Determine the (X, Y) coordinate at the center of the cell enclosing the given text.  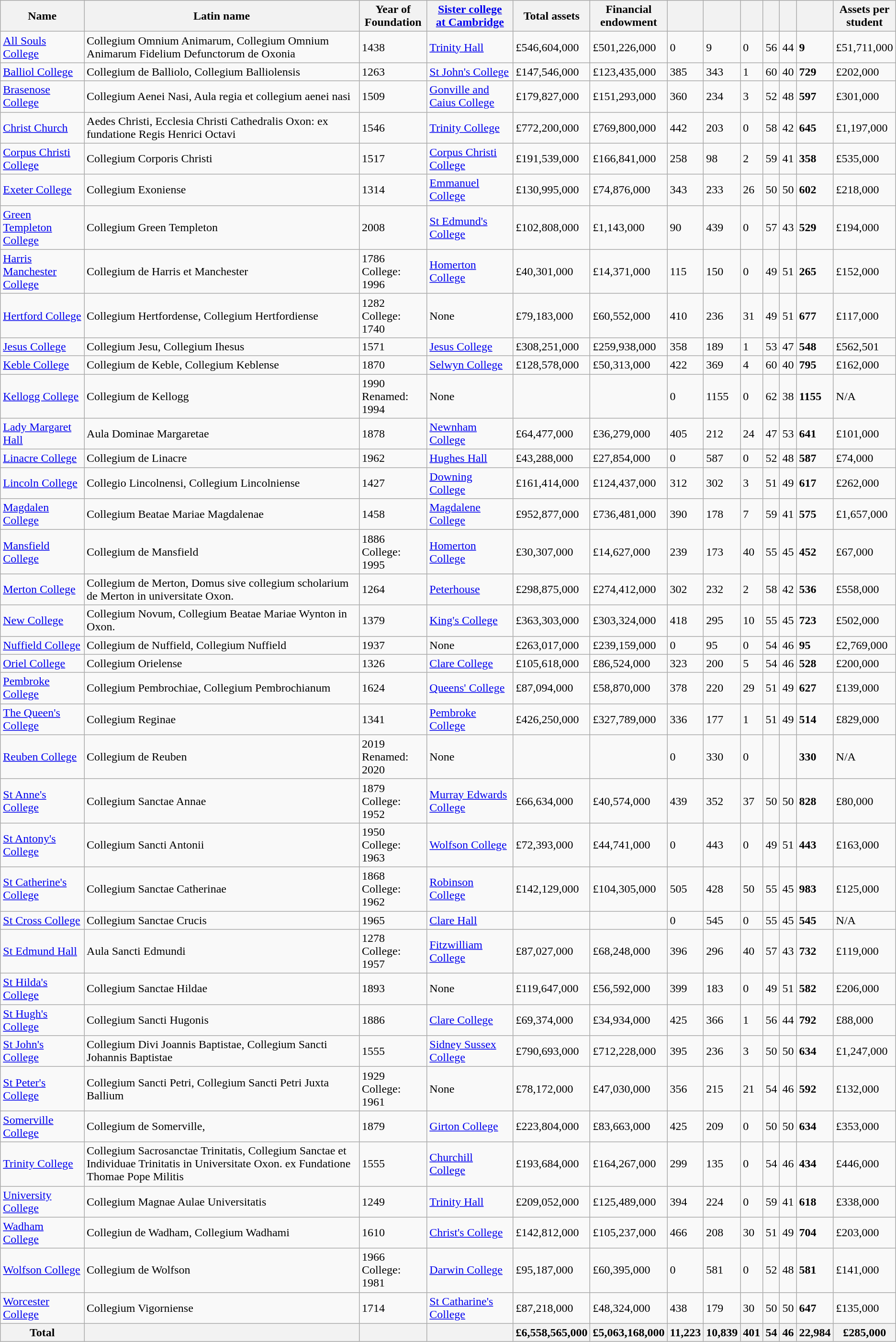
641 (815, 434)
Christ's College (470, 1233)
£2,769,000 (864, 645)
729 (815, 72)
258 (685, 159)
11,223 (685, 1332)
£83,663,000 (629, 1127)
£74,876,000 (629, 190)
Oriel College (42, 663)
378 (685, 688)
401 (751, 1332)
299 (685, 1164)
Aula Sancti Edmundi (222, 951)
1886College: 1995 (393, 552)
Keble College (42, 365)
Newnham College (470, 434)
200 (722, 663)
£301,000 (864, 97)
£327,789,000 (629, 719)
296 (722, 951)
£43,288,000 (551, 459)
Collegium Sanctae Hildae (222, 989)
£426,250,000 (551, 719)
592 (815, 1089)
Collegium Novum, Collegium Beatae Mariae Wynton in Oxon. (222, 620)
178 (722, 514)
£736,481,000 (629, 514)
1990Renamed: 1994 (393, 396)
983 (815, 889)
1878 (393, 434)
£338,000 (864, 1201)
£125,489,000 (629, 1201)
Collegium Sanctae Crucis (222, 920)
627 (815, 688)
1546 (393, 127)
428 (722, 889)
1282College: 1740 (393, 315)
£27,854,000 (629, 459)
Collegium Vigorniense (222, 1308)
224 (722, 1201)
£161,414,000 (551, 483)
£87,094,000 (551, 688)
Year ofFoundation (393, 16)
Worcester College (42, 1308)
1379 (393, 620)
Girton College (470, 1127)
Collegium Sanctae Annae (222, 801)
90 (685, 227)
62 (772, 396)
2019Renamed: 2020 (393, 757)
Selwyn College (470, 365)
434 (815, 1164)
£353,000 (864, 1127)
Collegium de Wolfson (222, 1270)
602 (815, 190)
£40,301,000 (551, 271)
£1,657,000 (864, 514)
203 (722, 127)
£446,000 (864, 1164)
Nuffield College (42, 645)
2008 (393, 227)
Mansfield College (42, 552)
732 (815, 951)
183 (722, 989)
31 (751, 315)
Collegium Sancti Petri, Collegium Sancti Petri Juxta Ballium (222, 1089)
£34,934,000 (629, 1020)
795 (815, 365)
1438 (393, 47)
Collegium de Merton, Domus sive collegium scholarium de Merton in universitate Oxon. (222, 590)
Collegium de Balliolo, Collegium Balliolensis (222, 72)
£88,000 (864, 1020)
Queens' College (470, 688)
Emmanuel College (470, 190)
£95,187,000 (551, 1270)
Collegium Orielense (222, 663)
£69,374,000 (551, 1020)
£128,578,000 (551, 365)
1610 (393, 1233)
Balliol College (42, 72)
Collegium de Reuben (222, 757)
575 (815, 514)
£105,237,000 (629, 1233)
617 (815, 483)
Reuben College (42, 757)
£308,251,000 (551, 347)
King's College (470, 620)
10,839 (722, 1332)
New College (42, 620)
£147,546,000 (551, 72)
Churchill College (470, 1164)
Collegium Divi Joannis Baptistae, Collegium Sancti Johannis Baptistae (222, 1051)
£139,000 (864, 688)
£501,226,000 (629, 47)
£829,000 (864, 719)
£209,052,000 (551, 1201)
Lincoln College (42, 483)
1879 (393, 1127)
£30,307,000 (551, 552)
150 (722, 271)
£502,000 (864, 620)
St Peter's College (42, 1089)
Exeter College (42, 190)
£142,812,000 (551, 1233)
£223,804,000 (551, 1127)
Sister collegeat Cambridge (470, 16)
215 (722, 1089)
£1,247,000 (864, 1051)
1786College: 1996 (393, 271)
Collegium Sancti Hugonis (222, 1020)
£64,477,000 (551, 434)
£179,827,000 (551, 97)
Somerville College (42, 1127)
1950College: 1963 (393, 845)
St Anne's College (42, 801)
37 (751, 801)
1966College: 1981 (393, 1270)
29 (751, 688)
1886 (393, 1020)
528 (815, 663)
£51,711,000 (864, 47)
220 (722, 688)
£125,000 (864, 889)
Clare Hall (470, 920)
Financialendowment (629, 16)
98 (722, 159)
21 (751, 1089)
1714 (393, 1308)
£130,995,000 (551, 190)
1870 (393, 365)
Harris Manchester College (42, 271)
£239,159,000 (629, 645)
£79,183,000 (551, 315)
£152,000 (864, 271)
Collegium Beatae Mariae Magdalenae (222, 514)
£535,000 (864, 159)
£5,063,168,000 (629, 1332)
£72,393,000 (551, 845)
22,984 (815, 1332)
Collegium Green Templeton (222, 227)
£105,618,000 (551, 663)
£952,877,000 (551, 514)
£132,000 (864, 1089)
26 (751, 190)
1571 (393, 347)
1962 (393, 459)
1893 (393, 989)
£562,501 (864, 347)
Aedes Christi, Ecclesia Christi Cathedralis Oxon: ex fundatione Regis Henrici Octavi (222, 127)
Hughes Hall (470, 459)
177 (722, 719)
£772,200,000 (551, 127)
St Cross College (42, 920)
Gonville and Caius College (470, 97)
£47,030,000 (629, 1089)
356 (685, 1089)
677 (815, 315)
£193,684,000 (551, 1164)
Murray Edwards College (470, 801)
4 (751, 365)
£124,437,000 (629, 483)
£80,000 (864, 801)
£546,604,000 (551, 47)
Collegium Aenei Nasi, Aula regia et collegium aenei nasi (222, 97)
1868College: 1962 (393, 889)
1937 (393, 645)
209 (722, 1127)
Collegiun de Wadham, Collegium Wadhami (222, 1233)
£285,000 (864, 1332)
323 (685, 663)
£86,524,000 (629, 663)
394 (685, 1201)
£87,027,000 (551, 951)
St Hugh's College (42, 1020)
366 (722, 1020)
536 (815, 590)
£163,000 (864, 845)
£202,000 (864, 72)
£142,129,000 (551, 889)
514 (815, 719)
5 (751, 663)
Collegium de Linacre (222, 459)
£712,228,000 (629, 1051)
£67,000 (864, 552)
£14,627,000 (629, 552)
£101,000 (864, 434)
St Catherine's College (42, 889)
352 (722, 801)
390 (685, 514)
452 (815, 552)
£1,197,000 (864, 127)
38 (788, 396)
£191,539,000 (551, 159)
1278 College: 1957 (393, 951)
1879College: 1952 (393, 801)
St Hilda's College (42, 989)
£44,741,000 (629, 845)
Assets perstudent (864, 16)
£769,800,000 (629, 127)
Lady Margaret Hall (42, 434)
1458 (393, 514)
Collegium Corporis Christi (222, 159)
704 (815, 1233)
Collegium Omnium Animarum, Collegium Omnium Animarum Fidelium Defunctorum de Oxonia (222, 47)
135 (722, 1164)
£58,870,000 (629, 688)
828 (815, 801)
10 (751, 620)
Name (42, 16)
Darwin College (470, 1270)
£74,000 (864, 459)
£194,000 (864, 227)
173 (722, 552)
St Catharine's College (470, 1308)
Sidney Sussex College (470, 1051)
£135,000 (864, 1308)
St Antony's College (42, 845)
£203,000 (864, 1233)
422 (685, 365)
£87,218,000 (551, 1308)
Collegium Jesu, Collegium Ihesus (222, 347)
618 (815, 1201)
597 (815, 97)
360 (685, 97)
Collegium Exoniense (222, 190)
Peterhouse (470, 590)
St Edmund's College (470, 227)
336 (685, 719)
396 (685, 951)
239 (685, 552)
189 (722, 347)
Total assets (551, 16)
£117,000 (864, 315)
Collegium Sancti Antonii (222, 845)
312 (685, 483)
£50,313,000 (629, 365)
£141,000 (864, 1270)
405 (685, 434)
1249 (393, 1201)
£151,293,000 (629, 97)
Collegium de Harris et Manchester (222, 271)
The Queen's College (42, 719)
1314 (393, 190)
399 (685, 989)
Collegio Lincolnensi, Collegium Lincolniense (222, 483)
Kellogg College (42, 396)
369 (722, 365)
234 (722, 97)
£66,634,000 (551, 801)
£303,324,000 (629, 620)
£60,395,000 (629, 1270)
418 (685, 620)
505 (685, 889)
265 (815, 271)
Downing College (470, 483)
£166,841,000 (629, 159)
1341 (393, 719)
1427 (393, 483)
Magdalene College (470, 514)
24 (751, 434)
£206,000 (864, 989)
£298,875,000 (551, 590)
Collegium de Somerville, (222, 1127)
Collegium de Keble, Collegium Keblense (222, 365)
£263,017,000 (551, 645)
£123,435,000 (629, 72)
1929College: 1961 (393, 1089)
£363,303,000 (551, 620)
Merton College (42, 590)
1965 (393, 920)
£119,647,000 (551, 989)
Collegium de Nuffield, Collegium Nuffield (222, 645)
£56,592,000 (629, 989)
1517 (393, 159)
St Edmund Hall (42, 951)
£259,938,000 (629, 347)
Brasenose College (42, 97)
Collegium de Kellogg (222, 396)
395 (685, 1051)
529 (815, 227)
Aula Dominae Margaretae (222, 434)
410 (685, 315)
Christ Church (42, 127)
548 (815, 347)
£218,000 (864, 190)
Fitzwilliam College (470, 951)
£78,172,000 (551, 1089)
Collegium Reginae (222, 719)
1326 (393, 663)
792 (815, 1020)
Magdalen College (42, 514)
385 (685, 72)
208 (722, 1233)
Total (42, 1332)
179 (722, 1308)
Wadham College (42, 1233)
Collegium Magnae Aulae Universitatis (222, 1201)
442 (685, 127)
£200,000 (864, 663)
Latin name (222, 16)
£790,693,000 (551, 1051)
£164,267,000 (629, 1164)
Hertford College (42, 315)
£102,808,000 (551, 227)
582 (815, 989)
£162,000 (864, 365)
£262,000 (864, 483)
Robinson College (470, 889)
Collegium Pembrochiae, Collegium Pembrochianum (222, 688)
466 (685, 1233)
Linacre College (42, 459)
438 (685, 1308)
232 (722, 590)
University College (42, 1201)
7 (751, 514)
1509 (393, 97)
1263 (393, 72)
£60,552,000 (629, 315)
£40,574,000 (629, 801)
£558,000 (864, 590)
£274,412,000 (629, 590)
295 (722, 620)
115 (685, 271)
All Souls College (42, 47)
233 (722, 190)
Collegium de Mansfield (222, 552)
£119,000 (864, 951)
723 (815, 620)
£68,248,000 (629, 951)
Collegium Sanctae Catherinae (222, 889)
1264 (393, 590)
£48,324,000 (629, 1308)
£36,279,000 (629, 434)
212 (722, 434)
£1,143,000 (629, 227)
647 (815, 1308)
£6,558,565,000 (551, 1332)
645 (815, 127)
Collegium Hertfordense, Collegium Hertfordiense (222, 315)
1624 (393, 688)
£104,305,000 (629, 889)
Collegium Sacrosanctae Trinitatis, Collegium Sanctae et Individuae Trinitatis in Universitate Oxon. ex Fundatione Thomae Pope Militis (222, 1164)
£14,371,000 (629, 271)
Green Templeton College (42, 227)
